Determine the (x, y) coordinate at the center of the cell enclosing the given text.  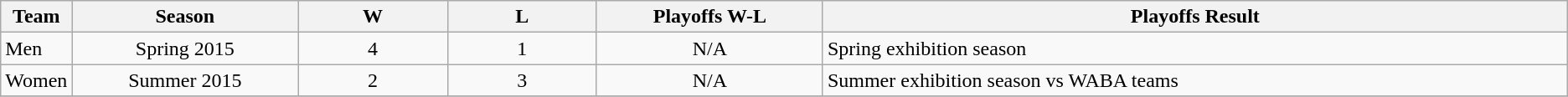
4 (373, 48)
1 (522, 48)
W (373, 17)
Season (185, 17)
Playoffs W-L (709, 17)
Team (37, 17)
Spring 2015 (185, 48)
Summer 2015 (185, 80)
Men (37, 48)
Women (37, 80)
2 (373, 80)
Playoffs Result (1194, 17)
Summer exhibition season vs WABA teams (1194, 80)
3 (522, 80)
Spring exhibition season (1194, 48)
L (522, 17)
